Capture the cell that displays the provided text and extract its [X, Y] central coordinate. 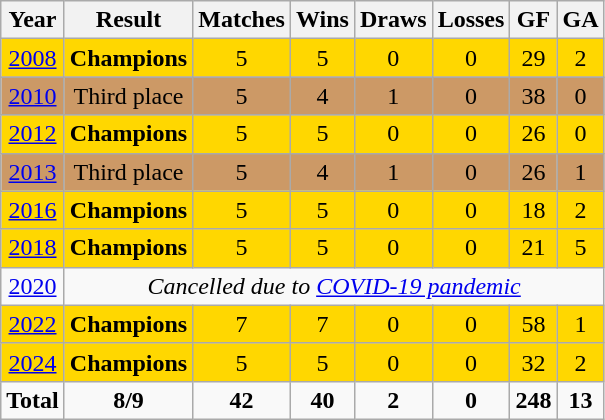
32 [534, 362]
40 [322, 400]
GA [580, 20]
2024 [33, 362]
Wins [322, 20]
58 [534, 324]
Draws [393, 20]
GF [534, 20]
2012 [33, 134]
2013 [33, 172]
2022 [33, 324]
Cancelled due to COVID-19 pandemic [334, 286]
Result [128, 20]
2010 [33, 96]
21 [534, 248]
Year [33, 20]
Total [33, 400]
2020 [33, 286]
18 [534, 210]
2008 [33, 58]
Matches [242, 20]
Losses [471, 20]
248 [534, 400]
2016 [33, 210]
29 [534, 58]
8/9 [128, 400]
42 [242, 400]
2018 [33, 248]
38 [534, 96]
13 [580, 400]
